Extract the (X, Y) coordinate from the center of the cell holding the provided text.  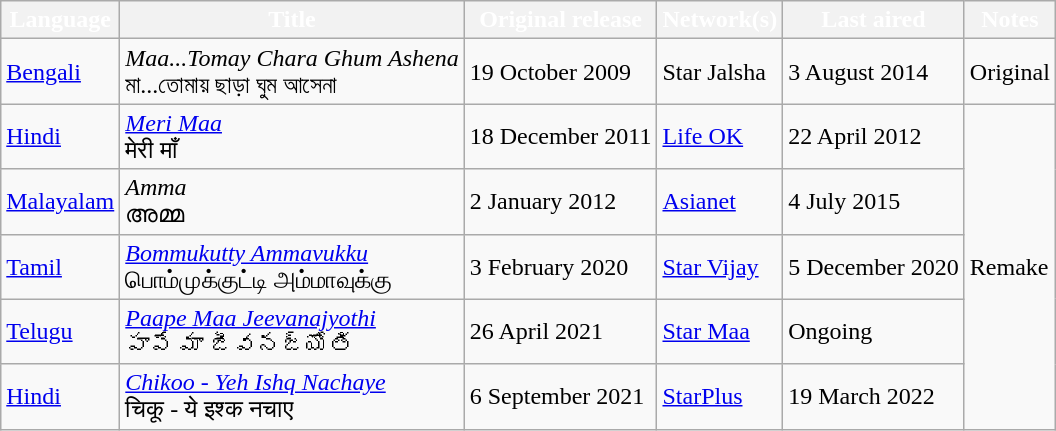
Bengali (60, 72)
22 April 2012 (874, 136)
Asianet (720, 202)
3 August 2014 (874, 72)
Meri Maa मेरी माँ (292, 136)
Language (60, 20)
Remake (1010, 266)
Ongoing (874, 332)
26 April 2021 (560, 332)
Malayalam (60, 202)
Tamil (60, 266)
Chikoo - Yeh Ishq Nachaye चिकू - ये इश्क नचाए (292, 396)
18 December 2011 (560, 136)
19 October 2009 (560, 72)
Star Jalsha (720, 72)
Star Maa (720, 332)
Title (292, 20)
Network(s) (720, 20)
4 July 2015 (874, 202)
Maa...Tomay Chara Ghum Ashena মা...তোমায় ছাড়া ঘুম আসেনা (292, 72)
Bommukutty Ammavukku பொம்முக்குட்டி அம்மாவுக்கு (292, 266)
Last aired (874, 20)
Notes (1010, 20)
Star Vijay (720, 266)
6 September 2021 (560, 396)
Paape Maa Jeevanajyothi పాపే మా జీవనజ్యోతి (292, 332)
Amma അമ്മ (292, 202)
Original release (560, 20)
2 January 2012 (560, 202)
Original (1010, 72)
3 February 2020 (560, 266)
Life OK (720, 136)
19 March 2022 (874, 396)
Telugu (60, 332)
StarPlus (720, 396)
5 December 2020 (874, 266)
